Capture the cell that displays the provided text and extract its (x, y) central coordinate. 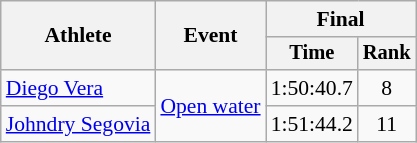
Johndry Segovia (78, 124)
Event (210, 36)
8 (387, 88)
Rank (387, 54)
Diego Vera (78, 88)
1:51:44.2 (312, 124)
Athlete (78, 36)
Open water (210, 106)
Final (341, 19)
11 (387, 124)
1:50:40.7 (312, 88)
Time (312, 54)
